From the cell containing the given text, extract its center point as (x, y) coordinate. 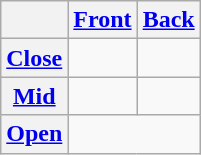
Open (34, 134)
Mid (34, 96)
Front (102, 20)
Close (34, 58)
Back (168, 20)
